Determine the [X, Y] coordinate at the center of the cell enclosing the given text.  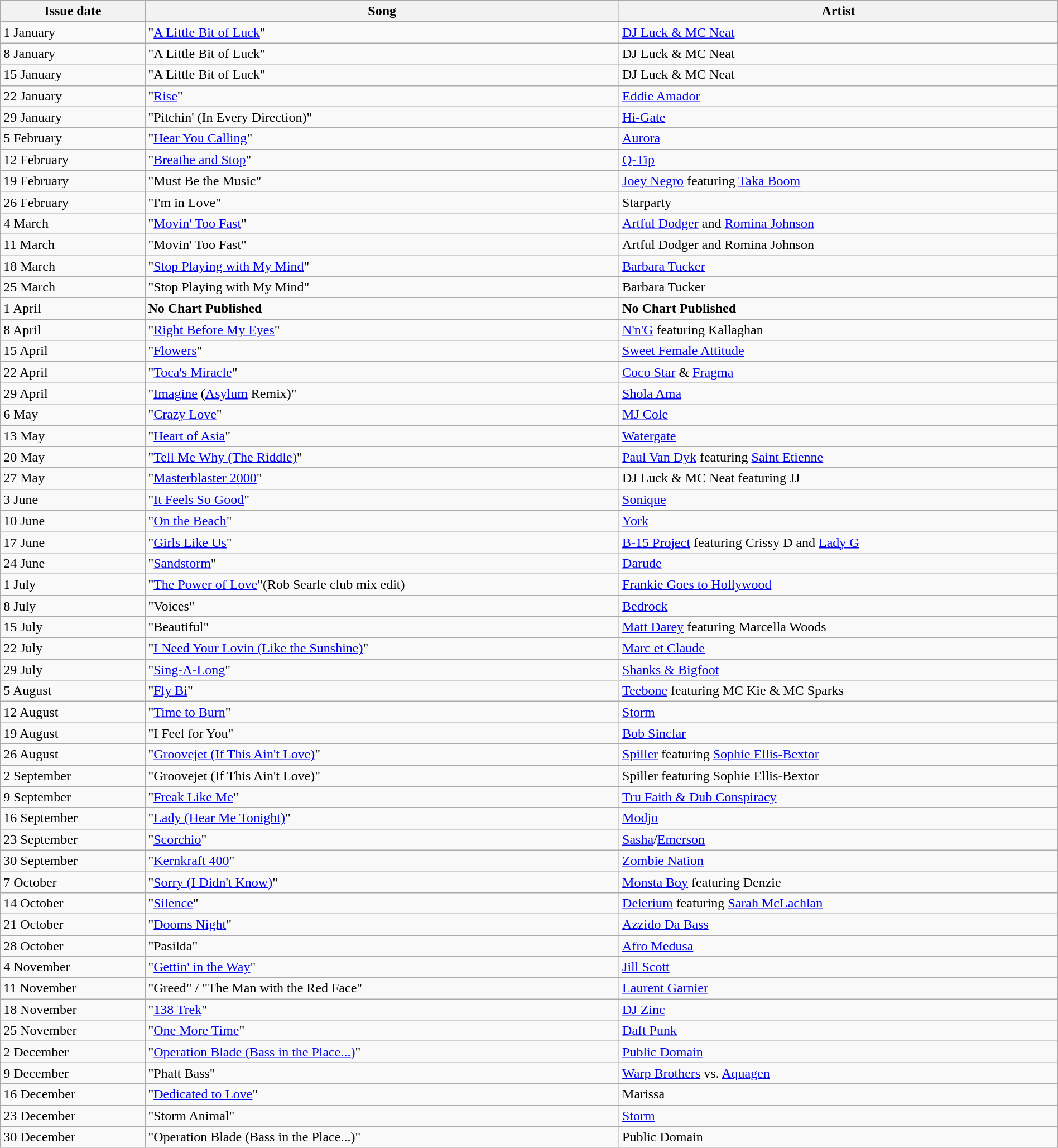
"Breathe and Stop" [382, 160]
"Masterblaster 2000" [382, 478]
22 July [73, 649]
"On the Beach" [382, 521]
Azzido Da Bass [839, 924]
"The Power of Love"(Rob Searle club mix edit) [382, 584]
8 July [73, 606]
25 November [73, 1031]
4 November [73, 967]
Bob Sinclar [839, 733]
30 December [73, 1137]
27 May [73, 478]
"Sandstorm" [382, 563]
"Toca's Miracle" [382, 372]
23 December [73, 1116]
25 March [73, 287]
6 May [73, 415]
28 October [73, 946]
Darude [839, 563]
"Gettin' in the Way" [382, 967]
9 December [73, 1073]
7 October [73, 882]
DJ Zinc [839, 1010]
12 February [73, 160]
"Dedicated to Love" [382, 1094]
Sonique [839, 499]
"Phatt Bass" [382, 1073]
9 September [73, 797]
MJ Cole [839, 415]
Sasha/Emerson [839, 839]
"I Need Your Lovin (Like the Sunshine)" [382, 649]
"I Feel for You" [382, 733]
3 June [73, 499]
15 July [73, 627]
"Beautiful" [382, 627]
Joey Negro featuring Taka Boom [839, 181]
5 February [73, 138]
"Girls Like Us" [382, 542]
2 September [73, 776]
20 May [73, 457]
26 February [73, 202]
24 June [73, 563]
Daft Punk [839, 1031]
"Silence" [382, 903]
Watergate [839, 436]
Warp Brothers vs. Aquagen [839, 1073]
"Rise" [382, 96]
"138 Trek" [382, 1010]
Tru Faith & Dub Conspiracy [839, 797]
"Freak Like Me" [382, 797]
Starparty [839, 202]
"Flowers" [382, 351]
"It Feels So Good" [382, 499]
10 June [73, 521]
1 January [73, 32]
29 April [73, 393]
Shanks & Bigfoot [839, 670]
8 April [73, 330]
"Tell Me Why (The Riddle)" [382, 457]
York [839, 521]
12 August [73, 712]
5 August [73, 691]
"Pitchin' (In Every Direction)" [382, 117]
"Must Be the Music" [382, 181]
Coco Star & Fragma [839, 372]
Delerium featuring Sarah McLachlan [839, 903]
Hi-Gate [839, 117]
Teebone featuring MC Kie & MC Sparks [839, 691]
"Heart of Asia" [382, 436]
21 October [73, 924]
Bedrock [839, 606]
Aurora [839, 138]
N'n'G featuring Kallaghan [839, 330]
Modjo [839, 818]
29 July [73, 670]
"Storm Animal" [382, 1116]
"Pasilda" [382, 946]
4 March [73, 223]
23 September [73, 839]
"Time to Burn" [382, 712]
"One More Time" [382, 1031]
Jill Scott [839, 967]
11 November [73, 988]
"Sorry (I Didn't Know)" [382, 882]
19 August [73, 733]
"Greed" / "The Man with the Red Face" [382, 988]
Monsta Boy featuring Denzie [839, 882]
Artist [839, 11]
Marissa [839, 1094]
"Dooms Night" [382, 924]
15 January [73, 75]
Marc et Claude [839, 649]
Eddie Amador [839, 96]
16 September [73, 818]
Paul Van Dyk featuring Saint Etienne [839, 457]
"Scorchio" [382, 839]
19 February [73, 181]
17 June [73, 542]
Frankie Goes to Hollywood [839, 584]
Afro Medusa [839, 946]
"Crazy Love" [382, 415]
Song [382, 11]
13 May [73, 436]
"I'm in Love" [382, 202]
Sweet Female Attitude [839, 351]
"Voices" [382, 606]
"Fly Bi" [382, 691]
Laurent Garnier [839, 988]
8 January [73, 54]
14 October [73, 903]
22 January [73, 96]
"Lady (Hear Me Tonight)" [382, 818]
2 December [73, 1052]
18 November [73, 1010]
Zombie Nation [839, 861]
15 April [73, 351]
"Hear You Calling" [382, 138]
B-15 Project featuring Crissy D and Lady G [839, 542]
26 August [73, 755]
"Right Before My Eyes" [382, 330]
11 March [73, 244]
18 March [73, 266]
29 January [73, 117]
30 September [73, 861]
"Imagine (Asylum Remix)" [382, 393]
Shola Ama [839, 393]
"Sing-A-Long" [382, 670]
1 July [73, 584]
16 December [73, 1094]
"Kernkraft 400" [382, 861]
DJ Luck & MC Neat featuring JJ [839, 478]
Q-Tip [839, 160]
Issue date [73, 11]
Matt Darey featuring Marcella Woods [839, 627]
22 April [73, 372]
1 April [73, 309]
